Output the [x, y] coordinate of the center of the cell containing the given text.  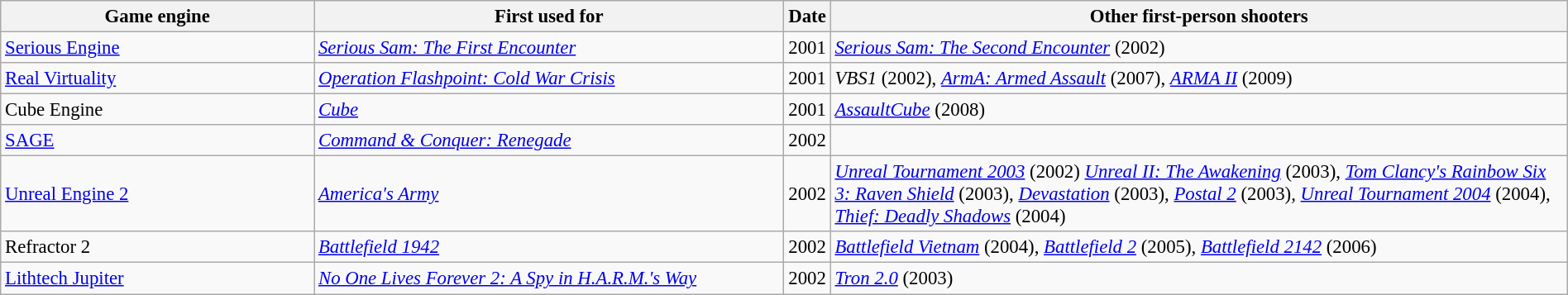
Unreal Engine 2 [157, 194]
First used for [549, 17]
VBS1 (2002), ArmA: Armed Assault (2007), ARMA II (2009) [1199, 79]
Serious Sam: The First Encounter [549, 48]
Battlefield Vietnam (2004), Battlefield 2 (2005), Battlefield 2142 (2006) [1199, 247]
Tron 2.0 (2003) [1199, 278]
Real Virtuality [157, 79]
Operation Flashpoint: Cold War Crisis [549, 79]
Refractor 2 [157, 247]
Cube Engine [157, 110]
SAGE [157, 140]
Game engine [157, 17]
America's Army [549, 194]
No One Lives Forever 2: A Spy in H.A.R.M.'s Way [549, 278]
AssaultCube (2008) [1199, 110]
Command & Conquer: Renegade [549, 140]
Other first-person shooters [1199, 17]
Date [807, 17]
Cube [549, 110]
Serious Engine [157, 48]
Battlefield 1942 [549, 247]
Serious Sam: The Second Encounter (2002) [1199, 48]
Lithtech Jupiter [157, 278]
